Return the [X, Y] coordinate for the center point of the cell that contains the specified text.  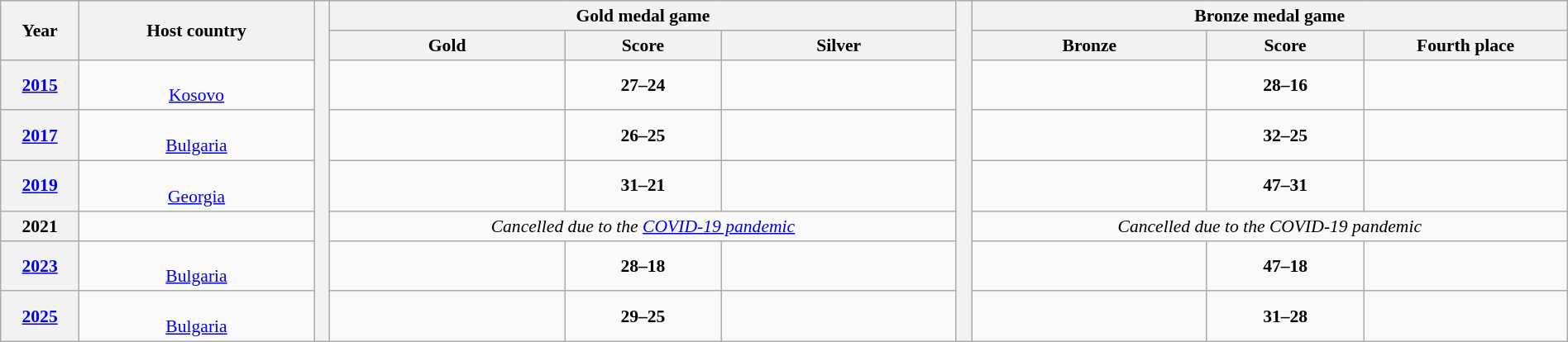
2023 [40, 266]
2017 [40, 135]
2015 [40, 84]
Bronze [1089, 45]
Kosovo [196, 84]
26–25 [643, 135]
2025 [40, 317]
Bronze medal game [1269, 16]
31–21 [643, 187]
Fourth place [1465, 45]
Gold [447, 45]
47–18 [1285, 266]
Silver [839, 45]
32–25 [1285, 135]
28–16 [1285, 84]
31–28 [1285, 317]
28–18 [643, 266]
Gold medal game [643, 16]
Year [40, 30]
2021 [40, 226]
2019 [40, 187]
27–24 [643, 84]
Georgia [196, 187]
Host country [196, 30]
47–31 [1285, 187]
29–25 [643, 317]
